From the cell containing the given text, extract its center point as (x, y) coordinate. 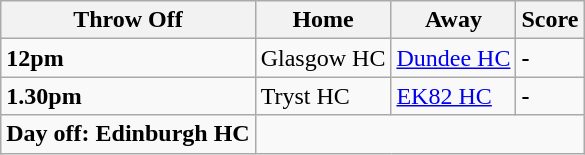
Glasgow HC (323, 58)
Throw Off (128, 20)
12pm (128, 58)
EK82 HC (454, 96)
Home (323, 20)
1.30pm (128, 96)
Day off: Edinburgh HC (128, 134)
Tryst HC (323, 96)
Away (454, 20)
Dundee HC (454, 58)
Score (550, 20)
